Extract the (X, Y) coordinate from the center of the cell holding the provided text.  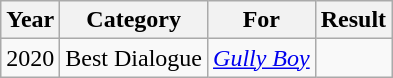
Result (353, 20)
For (262, 20)
Category (134, 20)
Best Dialogue (134, 58)
2020 (30, 58)
Year (30, 20)
Gully Boy (262, 58)
